Locate the cell with the specified text and output its (X, Y) center coordinate. 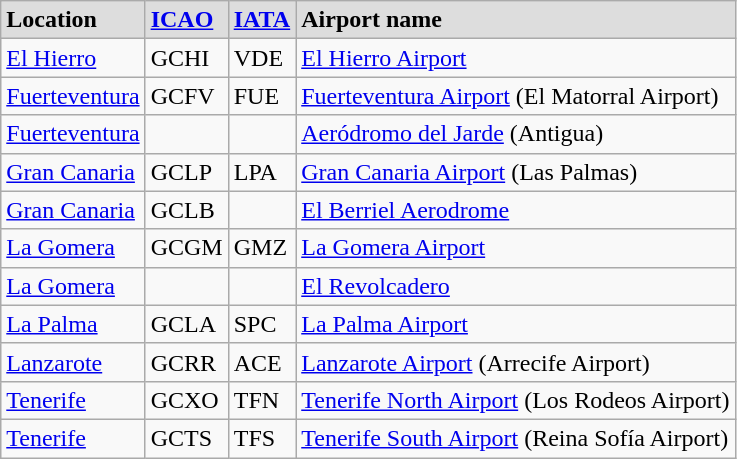
Gran Canaria Airport (Las Palmas) (516, 172)
GCLP (186, 172)
El Berriel Aerodrome (516, 210)
El Hierro Airport (516, 58)
FUE (262, 96)
GCFV (186, 96)
Lanzarote Airport (Arrecife Airport) (516, 362)
GCRR (186, 362)
GCLB (186, 210)
GCTS (186, 438)
La Palma (73, 324)
GMZ (262, 248)
ICAO (186, 20)
IATA (262, 20)
GCGM (186, 248)
Airport name (516, 20)
Tenerife North Airport (Los Rodeos Airport) (516, 400)
GCXO (186, 400)
La Gomera Airport (516, 248)
El Hierro (73, 58)
Aeródromo del Jarde (Antigua) (516, 134)
GCHI (186, 58)
GCLA (186, 324)
Tenerife South Airport (Reina Sofía Airport) (516, 438)
SPC (262, 324)
Fuerteventura Airport (El Matorral Airport) (516, 96)
Location (73, 20)
Lanzarote (73, 362)
TFS (262, 438)
VDE (262, 58)
TFN (262, 400)
La Palma Airport (516, 324)
El Revolcadero (516, 286)
ACE (262, 362)
LPA (262, 172)
